Extract the (X, Y) coordinate from the center of the cell holding the provided text.  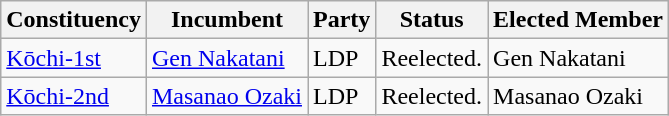
Kōchi-1st (74, 58)
Status (432, 20)
Party (342, 20)
Incumbent (226, 20)
Elected Member (578, 20)
Constituency (74, 20)
Kōchi-2nd (74, 96)
